Extract the (x, y) coordinate from the center of the cell holding the provided text.  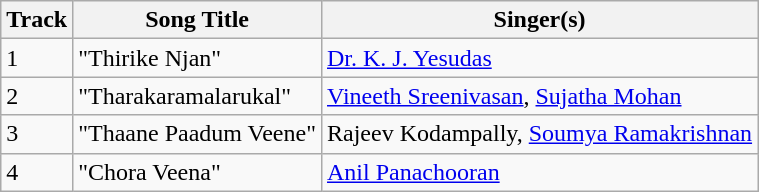
"Thirike Njan" (198, 58)
Vineeth Sreenivasan, Sujatha Mohan (539, 96)
Rajeev Kodampally, Soumya Ramakrishnan (539, 134)
Dr. K. J. Yesudas (539, 58)
2 (37, 96)
"Tharakaramalarukal" (198, 96)
"Thaane Paadum Veene" (198, 134)
Song Title (198, 20)
Singer(s) (539, 20)
"Chora Veena" (198, 172)
Anil Panachooran (539, 172)
4 (37, 172)
Track (37, 20)
1 (37, 58)
3 (37, 134)
